Determine the [X, Y] coordinate at the center of the cell enclosing the given text.  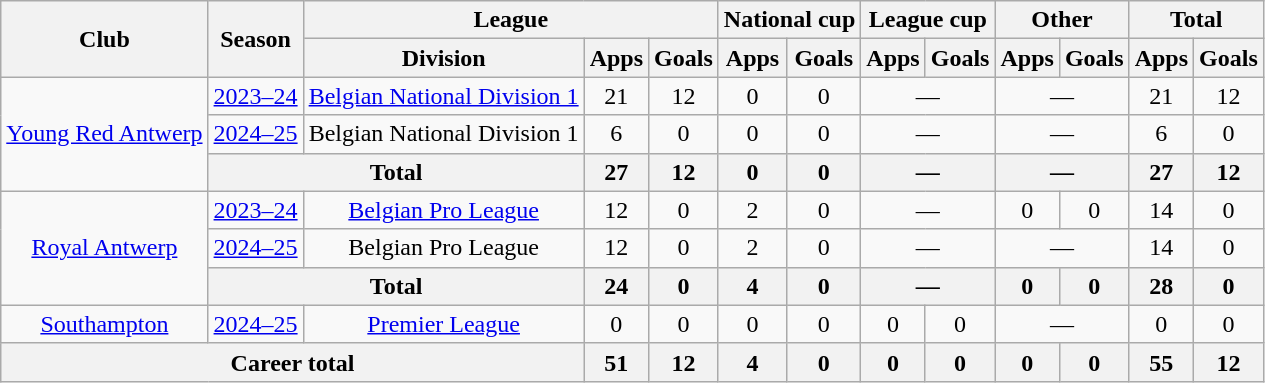
Young Red Antwerp [104, 134]
League cup [928, 20]
Royal Antwerp [104, 248]
24 [616, 286]
Season [256, 39]
51 [616, 362]
Southampton [104, 324]
28 [1161, 286]
55 [1161, 362]
League [510, 20]
Other [1062, 20]
Career total [292, 362]
Club [104, 39]
National cup [789, 20]
Premier League [444, 324]
Division [444, 58]
